From the cell containing the given text, extract its center point as [x, y] coordinate. 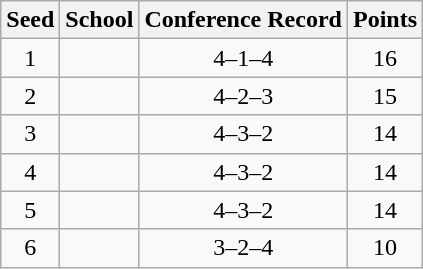
School [100, 20]
Seed [30, 20]
4–1–4 [244, 58]
Conference Record [244, 20]
15 [384, 96]
3 [30, 134]
4–2–3 [244, 96]
6 [30, 248]
4 [30, 172]
Points [384, 20]
2 [30, 96]
16 [384, 58]
5 [30, 210]
1 [30, 58]
10 [384, 248]
3–2–4 [244, 248]
